Determine the (x, y) coordinate at the center of the cell enclosing the given text.  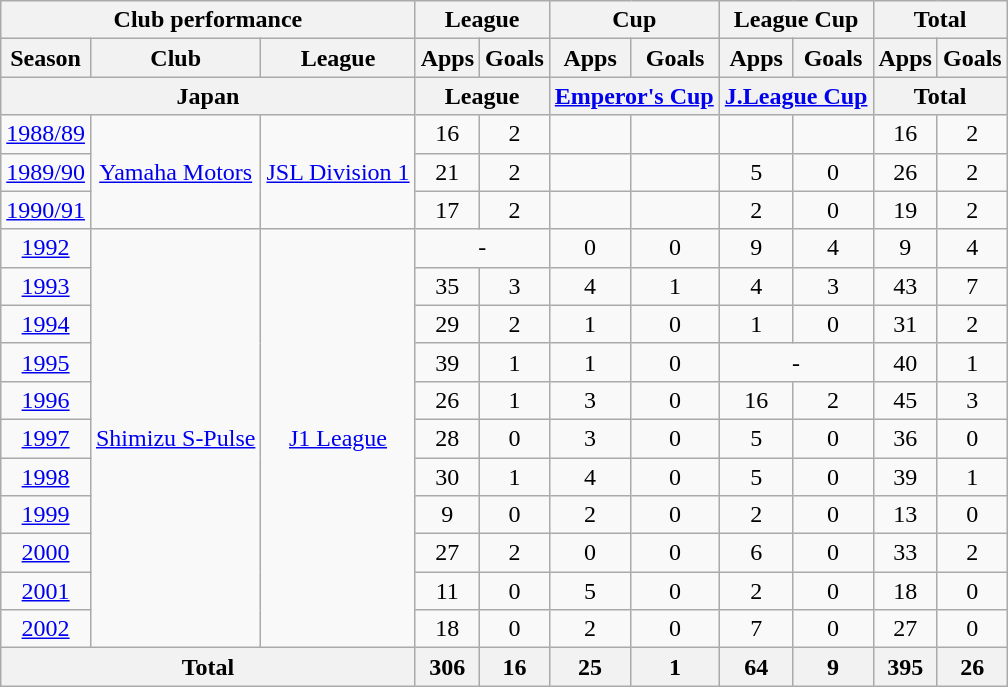
Club (175, 58)
Club performance (208, 20)
17 (447, 210)
31 (905, 324)
1999 (46, 515)
1990/91 (46, 210)
306 (447, 667)
2000 (46, 553)
6 (756, 553)
40 (905, 362)
28 (447, 438)
Japan (208, 96)
395 (905, 667)
1994 (46, 324)
19 (905, 210)
League Cup (796, 20)
J.League Cup (796, 96)
35 (447, 286)
1989/90 (46, 172)
13 (905, 515)
Yamaha Motors (175, 172)
36 (905, 438)
2002 (46, 629)
Emperor's Cup (634, 96)
Shimizu S-Pulse (175, 438)
J1 League (338, 438)
1992 (46, 248)
1998 (46, 477)
33 (905, 553)
JSL Division 1 (338, 172)
1997 (46, 438)
2001 (46, 591)
45 (905, 400)
43 (905, 286)
1993 (46, 286)
11 (447, 591)
21 (447, 172)
64 (756, 667)
Cup (634, 20)
30 (447, 477)
1988/89 (46, 134)
29 (447, 324)
Season (46, 58)
25 (590, 667)
1995 (46, 362)
1996 (46, 400)
